Detect which cell encompasses the target text, then output its (X, Y) center coordinate. 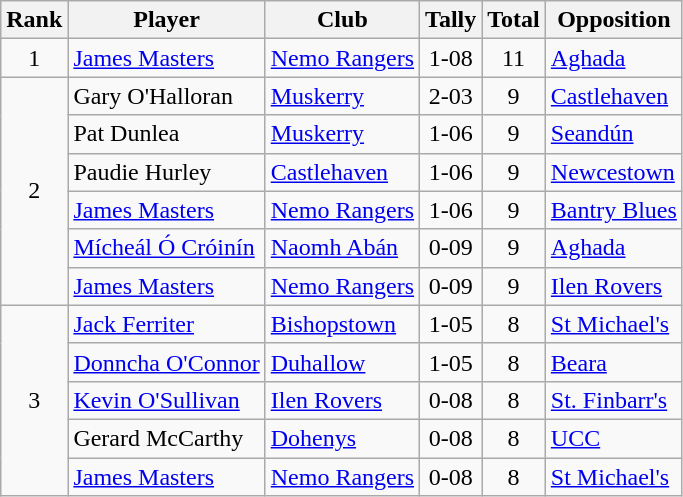
Pat Dunlea (166, 134)
Kevin O'Sullivan (166, 400)
11 (514, 58)
Naomh Abán (342, 248)
Club (342, 20)
St. Finbarr's (614, 400)
2 (34, 191)
Donncha O'Connor (166, 362)
Opposition (614, 20)
Rank (34, 20)
2-03 (451, 96)
UCC (614, 438)
Gary O'Halloran (166, 96)
Dohenys (342, 438)
Gerard McCarthy (166, 438)
Jack Ferriter (166, 324)
Bantry Blues (614, 210)
3 (34, 400)
1 (34, 58)
Beara (614, 362)
Mícheál Ó Cróinín (166, 248)
1-08 (451, 58)
Seandún (614, 134)
Player (166, 20)
Tally (451, 20)
Bishopstown (342, 324)
Newcestown (614, 172)
Paudie Hurley (166, 172)
Total (514, 20)
Duhallow (342, 362)
